Find where the given text appears and provide that cell's center as (x, y) coordinate. 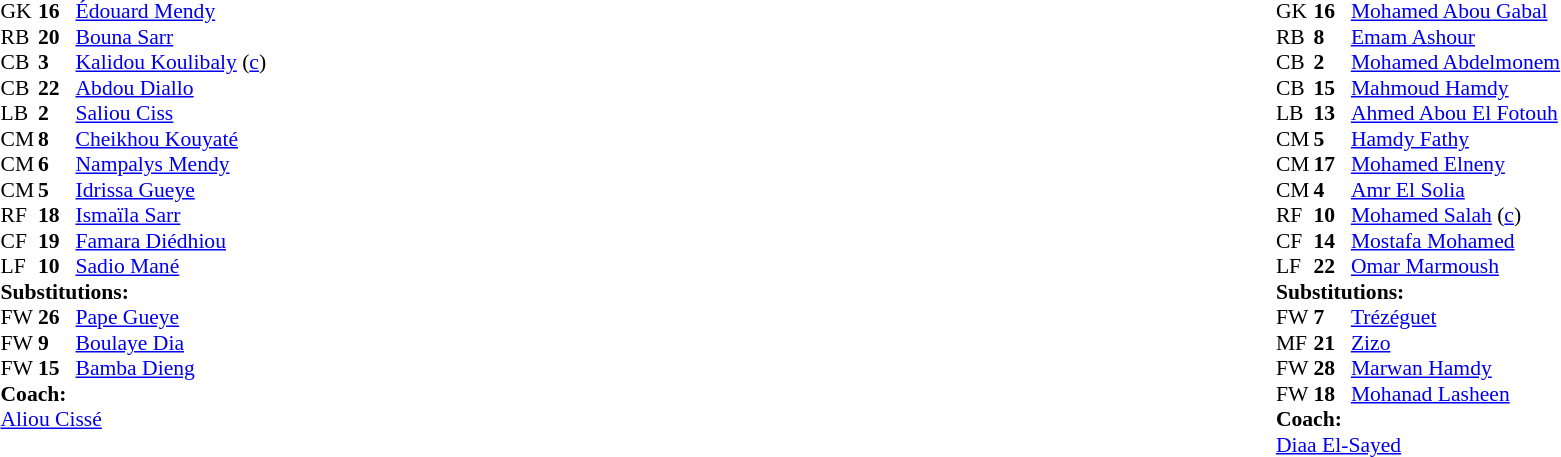
Zizo (1456, 343)
Mohamed Salah (c) (1456, 215)
Mahmoud Hamdy (1456, 88)
Mostafa Mohamed (1456, 241)
17 (1332, 165)
Saliou Ciss (172, 113)
9 (57, 343)
28 (1332, 369)
Famara Diédhiou (172, 241)
Kalidou Koulibaly (c) (172, 63)
Hamdy Fathy (1456, 139)
Omar Marmoush (1456, 267)
Mohamed Elneny (1456, 165)
Marwan Hamdy (1456, 369)
Sadio Mané (172, 267)
Nampalys Mendy (172, 165)
Idrissa Gueye (172, 190)
6 (57, 165)
Abdou Diallo (172, 88)
19 (57, 241)
MF (1295, 343)
Trézéguet (1456, 317)
Cheikhou Kouyaté (172, 139)
Emam Ashour (1456, 37)
Bamba Dieng (172, 369)
Pape Gueye (172, 317)
21 (1332, 343)
4 (1332, 190)
26 (57, 317)
14 (1332, 241)
Bouna Sarr (172, 37)
Mohamed Abdelmonem (1456, 63)
Ahmed Abou El Fotouh (1456, 113)
Aliou Cissé (133, 419)
3 (57, 63)
Amr El Solia (1456, 190)
13 (1332, 113)
Mohanad Lasheen (1456, 394)
Ismaïla Sarr (172, 215)
7 (1332, 317)
Boulaye Dia (172, 343)
20 (57, 37)
